Provide the [x, y] coordinate of the cell's center where the given text is located.  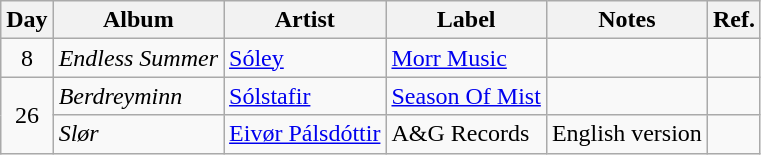
Morr Music [466, 58]
Day [27, 20]
8 [27, 58]
Album [138, 20]
Label [466, 20]
A&G Records [466, 134]
Slør [138, 134]
Sóley [305, 58]
English version [626, 134]
Ref. [734, 20]
26 [27, 115]
Eivør Pálsdóttir [305, 134]
Season Of Mist [466, 96]
Notes [626, 20]
Sólstafir [305, 96]
Artist [305, 20]
Berdreyminn [138, 96]
Endless Summer [138, 58]
